Return [x, y] of the center of cell containing provided text 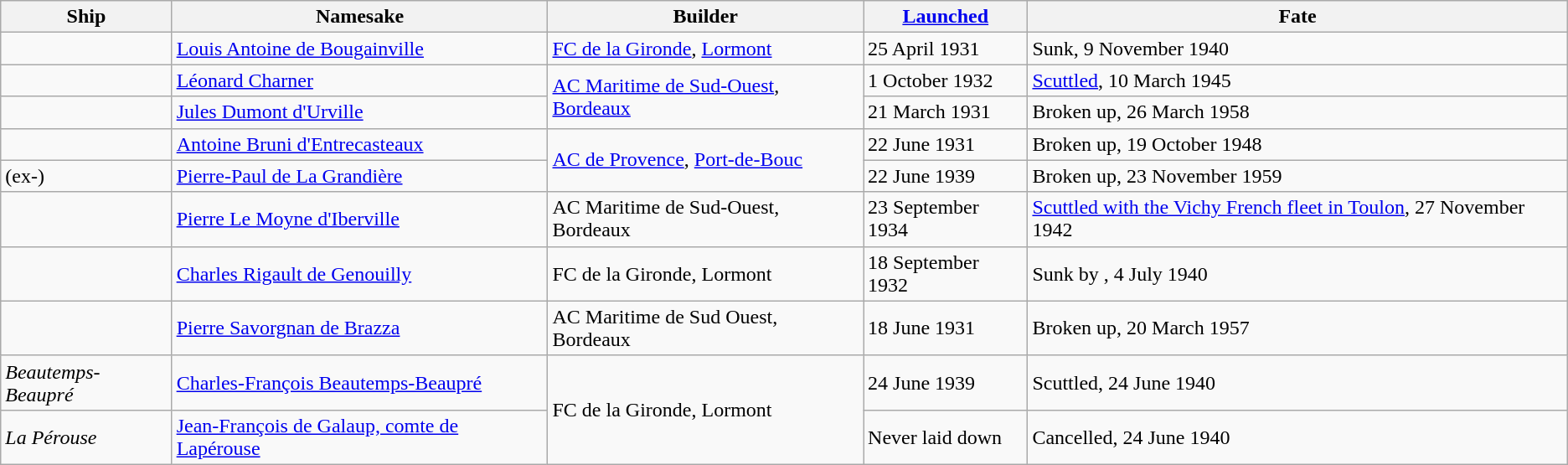
Sunk by , 4 July 1940 [1297, 273]
Beautemps-Beaupré [86, 382]
Never laid down [946, 437]
Fate [1297, 17]
Léonard Charner [360, 80]
AC Maritime de Sud Ouest, Bordeaux [705, 328]
Launched [946, 17]
18 September 1932 [946, 273]
Cancelled, 24 June 1940 [1297, 437]
Pierre Savorgnan de Brazza [360, 328]
AC de Provence, Port-de-Bouc [705, 160]
Namesake [360, 17]
22 June 1939 [946, 176]
La Pérouse [86, 437]
Scuttled, 24 June 1940 [1297, 382]
25 April 1931 [946, 49]
Scuttled, 10 March 1945 [1297, 80]
Pierre Le Moyne d'Iberville [360, 220]
Pierre-Paul de La Grandière [360, 176]
Broken up, 26 March 1958 [1297, 112]
(ex-) [86, 176]
1 October 1932 [946, 80]
Sunk, 9 November 1940 [1297, 49]
Charles-François Beautemps-Beaupré [360, 382]
Charles Rigault de Genouilly [360, 273]
Louis Antoine de Bougainville [360, 49]
Jean-François de Galaup, comte de Lapérouse [360, 437]
24 June 1939 [946, 382]
18 June 1931 [946, 328]
Builder [705, 17]
23 September 1934 [946, 220]
21 March 1931 [946, 112]
Broken up, 19 October 1948 [1297, 144]
Ship [86, 17]
Broken up, 23 November 1959 [1297, 176]
Broken up, 20 March 1957 [1297, 328]
Jules Dumont d'Urville [360, 112]
22 June 1931 [946, 144]
Scuttled with the Vichy French fleet in Toulon, 27 November 1942 [1297, 220]
Antoine Bruni d'Entrecasteaux [360, 144]
